Pinpoint the cell where the given text exists, returning its [X, Y] midpoint coordinate. 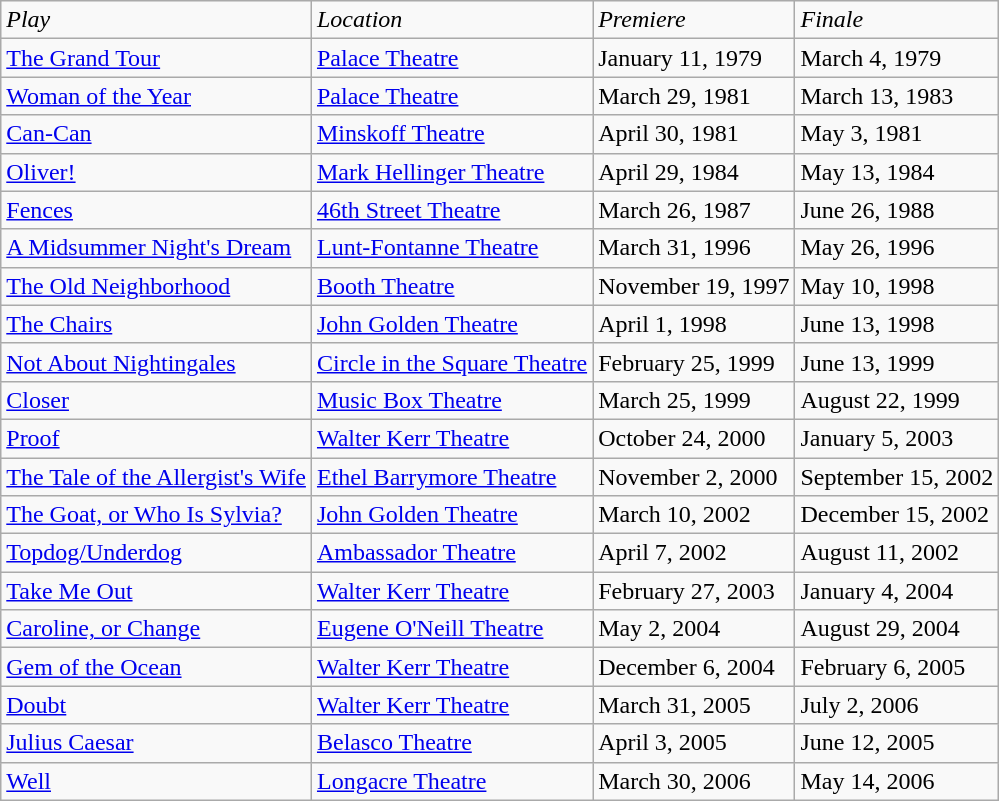
46th Street Theatre [452, 210]
March 30, 2006 [694, 781]
Eugene O'Neill Theatre [452, 629]
Closer [156, 400]
May 10, 1998 [897, 286]
Play [156, 20]
Caroline, or Change [156, 629]
March 29, 1981 [694, 96]
A Midsummer Night's Dream [156, 248]
Lunt-Fontanne Theatre [452, 248]
December 6, 2004 [694, 667]
June 26, 1988 [897, 210]
The Goat, or Who Is Sylvia? [156, 515]
Ambassador Theatre [452, 553]
May 13, 1984 [897, 172]
March 25, 1999 [694, 400]
Doubt [156, 705]
June 13, 1999 [897, 362]
May 2, 2004 [694, 629]
Music Box Theatre [452, 400]
November 2, 2000 [694, 477]
December 15, 2002 [897, 515]
February 6, 2005 [897, 667]
April 30, 1981 [694, 134]
September 15, 2002 [897, 477]
Fences [156, 210]
Woman of the Year [156, 96]
Belasco Theatre [452, 743]
March 4, 1979 [897, 58]
February 25, 1999 [694, 362]
Booth Theatre [452, 286]
The Tale of the Allergist's Wife [156, 477]
Take Me Out [156, 591]
Ethel Barrymore Theatre [452, 477]
Can-Can [156, 134]
Well [156, 781]
January 5, 2003 [897, 438]
May 26, 1996 [897, 248]
January 11, 1979 [694, 58]
Proof [156, 438]
May 3, 1981 [897, 134]
April 29, 1984 [694, 172]
Finale [897, 20]
May 14, 2006 [897, 781]
October 24, 2000 [694, 438]
August 11, 2002 [897, 553]
Location [452, 20]
March 31, 1996 [694, 248]
June 13, 1998 [897, 324]
Oliver! [156, 172]
The Chairs [156, 324]
Longacre Theatre [452, 781]
March 26, 1987 [694, 210]
The Grand Tour [156, 58]
March 10, 2002 [694, 515]
Minskoff Theatre [452, 134]
June 12, 2005 [897, 743]
March 13, 1983 [897, 96]
Mark Hellinger Theatre [452, 172]
Not About Nightingales [156, 362]
January 4, 2004 [897, 591]
April 3, 2005 [694, 743]
Julius Caesar [156, 743]
The Old Neighborhood [156, 286]
Gem of the Ocean [156, 667]
April 7, 2002 [694, 553]
August 29, 2004 [897, 629]
February 27, 2003 [694, 591]
August 22, 1999 [897, 400]
Circle in the Square Theatre [452, 362]
Premiere [694, 20]
July 2, 2006 [897, 705]
Topdog/Underdog [156, 553]
April 1, 1998 [694, 324]
November 19, 1997 [694, 286]
March 31, 2005 [694, 705]
